Scan for the cell matching the given text and deliver its [X, Y] coordinate at center. 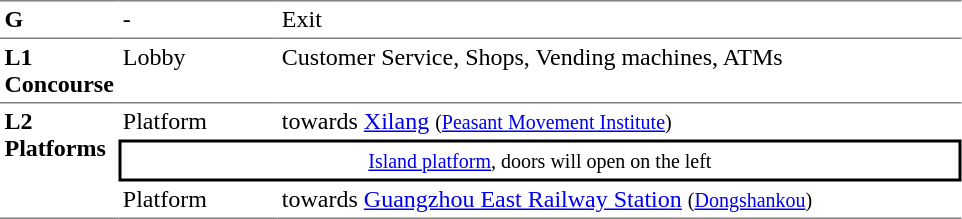
Exit [619, 19]
Platform [198, 122]
- [198, 19]
Island platform, doors will open on the left [540, 161]
Customer Service, Shops, Vending machines, ATMs [619, 71]
Lobby [198, 71]
L1Concourse [59, 71]
towards Xilang (Peasant Movement Institute) [619, 122]
G [59, 19]
